Return the [X, Y] coordinate for the center point of the cell that contains the specified text.  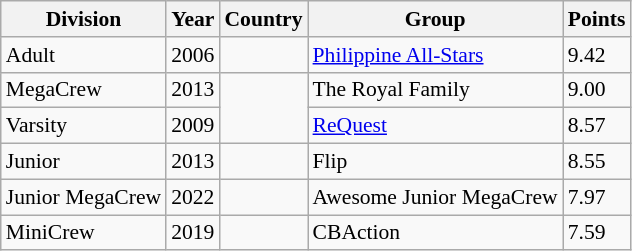
Flip [436, 162]
7.59 [597, 233]
MiniCrew [84, 233]
Group [436, 19]
2009 [192, 126]
CBAction [436, 233]
Philippine All-Stars [436, 55]
Awesome Junior MegaCrew [436, 197]
Division [84, 19]
Junior MegaCrew [84, 197]
Varsity [84, 126]
2006 [192, 55]
Year [192, 19]
Country [263, 19]
2019 [192, 233]
ReQuest [436, 126]
MegaCrew [84, 90]
2022 [192, 197]
7.97 [597, 197]
Points [597, 19]
8.55 [597, 162]
Junior [84, 162]
8.57 [597, 126]
The Royal Family [436, 90]
9.00 [597, 90]
Adult [84, 55]
9.42 [597, 55]
